Pinpoint the cell where the given text exists, returning its (x, y) midpoint coordinate. 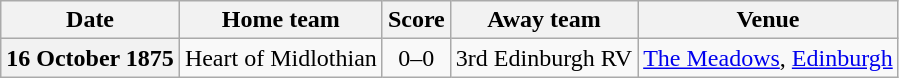
Venue (768, 20)
The Meadows, Edinburgh (768, 58)
16 October 1875 (90, 58)
Date (90, 20)
0–0 (416, 58)
Away team (544, 20)
Score (416, 20)
Home team (280, 20)
Heart of Midlothian (280, 58)
3rd Edinburgh RV (544, 58)
